Output the (X, Y) coordinate of the center of the cell containing the given text.  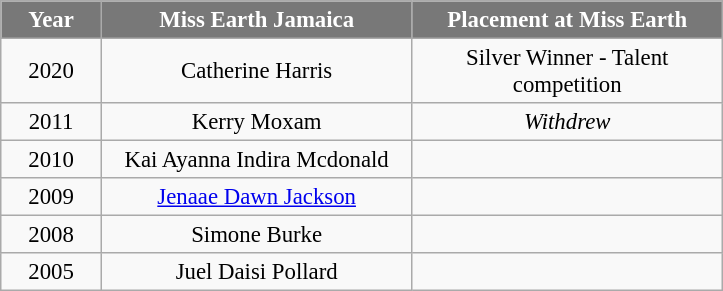
2020 (52, 72)
2009 (52, 197)
2010 (52, 160)
Placement at Miss Earth (568, 20)
Catherine Harris (256, 72)
Miss Earth Jamaica (256, 20)
Silver Winner - Talent competition (568, 72)
2011 (52, 122)
Jenaae Dawn Jackson (256, 197)
Year (52, 20)
Simone Burke (256, 235)
2008 (52, 235)
Withdrew (568, 122)
Kerry Moxam (256, 122)
Kai Ayanna Indira Mcdonald (256, 160)
